Pinpoint the cell where the given text exists, returning its (X, Y) midpoint coordinate. 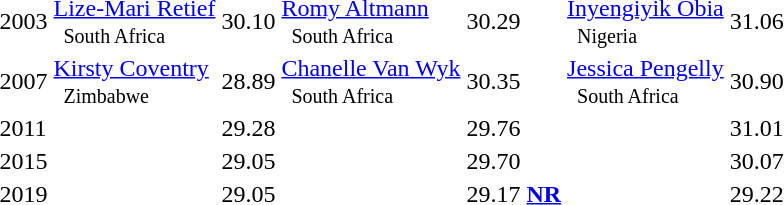
Jessica Pengelly South Africa (646, 82)
29.05 (248, 161)
Kirsty Coventry Zimbabwe (134, 82)
29.76 (514, 128)
28.89 (248, 82)
29.70 (514, 161)
30.35 (514, 82)
Chanelle Van Wyk South Africa (371, 82)
29.28 (248, 128)
